Determine the [X, Y] coordinate at the center of the cell enclosing the given text.  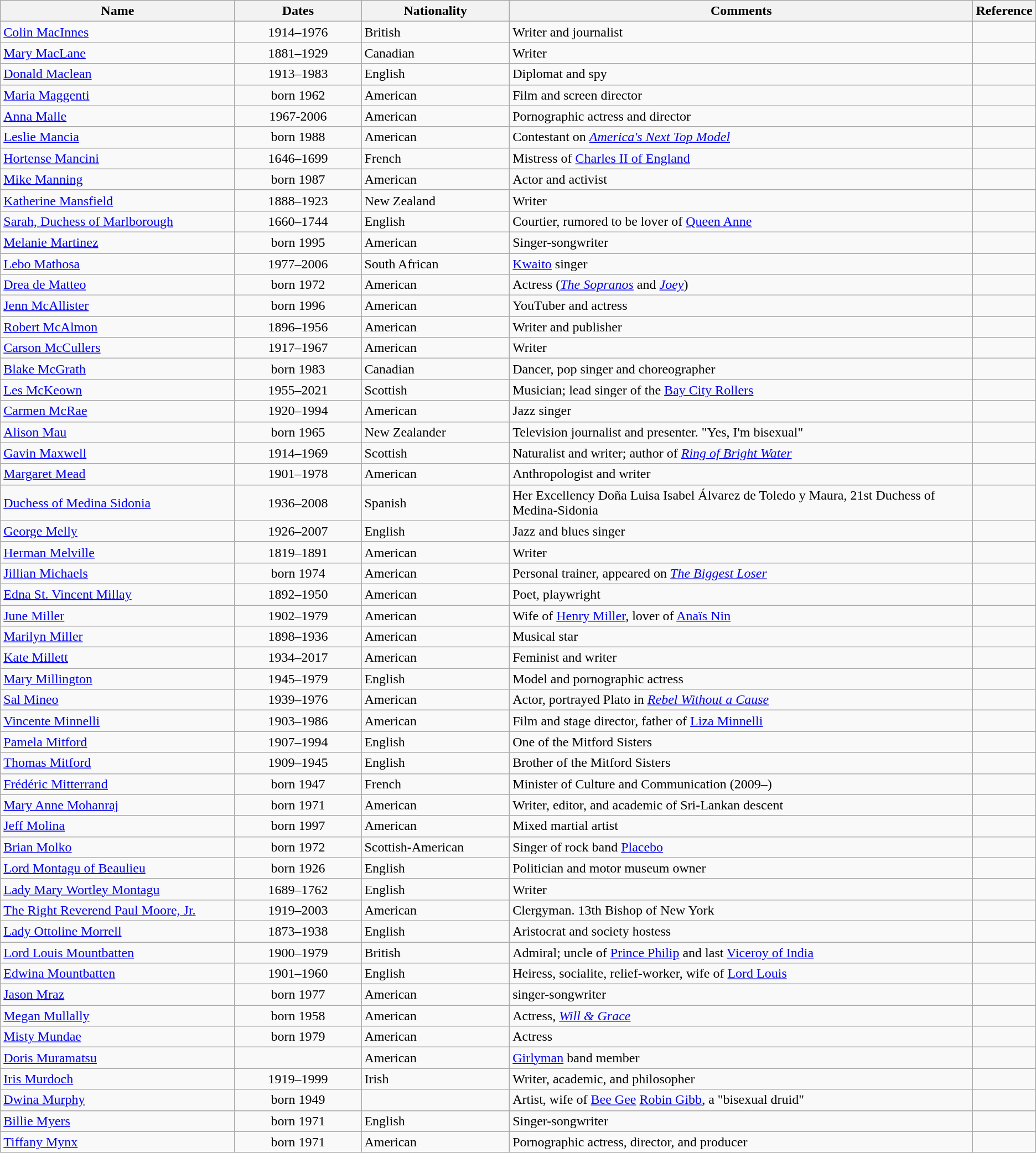
Les McKeown [117, 390]
1977–2006 [298, 264]
born 1962 [298, 95]
Actress [742, 1037]
1955–2021 [298, 390]
Dates [298, 11]
Duchess of Medina Sidonia [117, 502]
1967-2006 [298, 116]
1917–1967 [298, 348]
Musical star [742, 637]
Scottish-American [436, 847]
1901–1960 [298, 974]
Mike Manning [117, 179]
Film and screen director [742, 95]
1881–1929 [298, 53]
1660–1744 [298, 221]
Thomas Mitford [117, 763]
born 1974 [298, 573]
Film and stage director, father of Liza Minnelli [742, 721]
Katherine Mansfield [117, 200]
Musician; lead singer of the Bay City Rollers [742, 390]
Brother of the Mitford Sisters [742, 763]
Sarah, Duchess of Marlborough [117, 221]
Television journalist and presenter. "Yes, I'm bisexual" [742, 432]
Actor and activist [742, 179]
1945–1979 [298, 679]
1903–1986 [298, 721]
Comments [742, 11]
born 1958 [298, 1016]
1873–1938 [298, 931]
Billie Myers [117, 1121]
Dancer, pop singer and choreographer [742, 369]
Jazz and blues singer [742, 531]
1939–1976 [298, 700]
born 1996 [298, 306]
Jeff Molina [117, 826]
Jenn McAllister [117, 306]
1919–1999 [298, 1079]
YouTuber and actress [742, 306]
Mistress of Charles II of England [742, 158]
Misty Mundae [117, 1037]
Melanie Martinez [117, 242]
1934–2017 [298, 658]
1936–2008 [298, 502]
1819–1891 [298, 552]
Aristocrat and society hostess [742, 931]
1920–1994 [298, 411]
born 1988 [298, 137]
One of the Mitford Sisters [742, 742]
Irish [436, 1079]
Tiffany Mynx [117, 1142]
Feminist and writer [742, 658]
Carson McCullers [117, 348]
born 1983 [298, 369]
Carmen McRae [117, 411]
Admiral; uncle of Prince Philip and last Viceroy of India [742, 952]
1926–2007 [298, 531]
1914–1969 [298, 453]
Jazz singer [742, 411]
Blake McGrath [117, 369]
1900–1979 [298, 952]
born 1926 [298, 868]
Personal trainer, appeared on The Biggest Loser [742, 573]
Margaret Mead [117, 474]
1913–1983 [298, 74]
Reference [1004, 11]
Actor, portrayed Plato in Rebel Without a Cause [742, 700]
1914–1976 [298, 32]
Pamela Mitford [117, 742]
Lord Louis Mountbatten [117, 952]
1902–1979 [298, 616]
1892–1950 [298, 594]
1896–1956 [298, 327]
Mixed martial artist [742, 826]
Courtier, rumored to be lover of Queen Anne [742, 221]
Name [117, 11]
1646–1699 [298, 158]
Jillian Michaels [117, 573]
New Zealander [436, 432]
Heiress, socialite, relief-worker, wife of Lord Louis [742, 974]
Actress, Will & Grace [742, 1016]
Jason Mraz [117, 995]
1901–1978 [298, 474]
Doris Muramatsu [117, 1058]
Lord Montagu of Beaulieu [117, 868]
born 1997 [298, 826]
Mary Anne Mohanraj [117, 805]
born 1977 [298, 995]
Lady Ottoline Morrell [117, 931]
Clergyman. 13th Bishop of New York [742, 910]
Alison Mau [117, 432]
1898–1936 [298, 637]
born 1979 [298, 1037]
Sal Mineo [117, 700]
Nationality [436, 11]
Writer, academic, and philosopher [742, 1079]
Singer of rock band Placebo [742, 847]
Her Excellency Doña Luisa Isabel Álvarez de Toledo y Maura, 21st Duchess of Medina-Sidonia [742, 502]
Politician and motor museum owner [742, 868]
Anna Malle [117, 116]
Marilyn Miller [117, 637]
Drea de Matteo [117, 285]
Writer, editor, and academic of Sri-Lankan descent [742, 805]
born 1987 [298, 179]
Edna St. Vincent Millay [117, 594]
1919–2003 [298, 910]
Naturalist and writer; author of Ring of Bright Water [742, 453]
Writer and journalist [742, 32]
Anthropologist and writer [742, 474]
Girlyman band member [742, 1058]
Minister of Culture and Communication (2009–) [742, 784]
Model and pornographic actress [742, 679]
Writer and publisher [742, 327]
Megan Mullally [117, 1016]
Edwina Mountbatten [117, 974]
Pornographic actress, director, and producer [742, 1142]
Wife of Henry Miller, lover of Anaïs Nin [742, 616]
Kwaito singer [742, 264]
Mary Millington [117, 679]
1689–1762 [298, 889]
George Melly [117, 531]
Brian Molko [117, 847]
born 1949 [298, 1100]
Actress (The Sopranos and Joey) [742, 285]
Vincente Minnelli [117, 721]
Dwina Murphy [117, 1100]
born 1965 [298, 432]
Hortense Mancini [117, 158]
Gavin Maxwell [117, 453]
New Zealand [436, 200]
Lebo Mathosa [117, 264]
1907–1994 [298, 742]
Artist, wife of Bee Gee Robin Gibb, a "bisexual druid" [742, 1100]
South African [436, 264]
Diplomat and spy [742, 74]
June Miller [117, 616]
Herman Melville [117, 552]
Poet, playwright [742, 594]
Pornographic actress and director [742, 116]
The Right Reverend Paul Moore, Jr. [117, 910]
Kate Millett [117, 658]
Lady Mary Wortley Montagu [117, 889]
Iris Murdoch [117, 1079]
Frédéric Mitterrand [117, 784]
born 1947 [298, 784]
singer-songwriter [742, 995]
Spanish [436, 502]
1888–1923 [298, 200]
Maria Maggenti [117, 95]
Donald Maclean [117, 74]
Mary MacLane [117, 53]
Leslie Mancia [117, 137]
1909–1945 [298, 763]
born 1995 [298, 242]
Colin MacInnes [117, 32]
Robert McAlmon [117, 327]
Contestant on America's Next Top Model [742, 137]
